Provide the [x, y] coordinate of the cell's center where the given text is located.  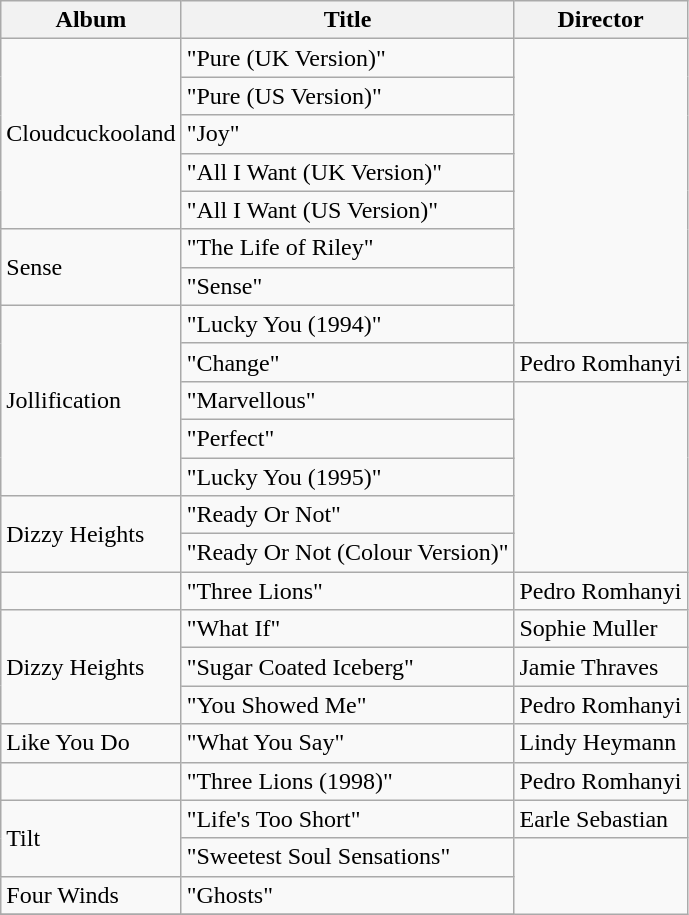
Four Winds [91, 895]
"Perfect" [348, 438]
Like You Do [91, 743]
"Pure (UK Version)" [348, 58]
"What If" [348, 629]
Director [600, 20]
Cloudcuckooland [91, 134]
Title [348, 20]
Earle Sebastian [600, 819]
"Three Lions (1998)" [348, 781]
"Change" [348, 362]
Sophie Muller [600, 629]
"Lucky You (1995)" [348, 477]
"Ready Or Not" [348, 515]
Lindy Heymann [600, 743]
"Sense" [348, 286]
"Lucky You (1994)" [348, 324]
"The Life of Riley" [348, 248]
"What You Say" [348, 743]
"Three Lions" [348, 591]
Jollification [91, 400]
"You Showed Me" [348, 705]
"Marvellous" [348, 400]
"Sweetest Soul Sensations" [348, 857]
Tilt [91, 838]
"Ghosts" [348, 895]
"Pure (US Version)" [348, 96]
Sense [91, 267]
"All I Want (US Version)" [348, 210]
"Joy" [348, 134]
"Sugar Coated Iceberg" [348, 667]
Jamie Thraves [600, 667]
"Life's Too Short" [348, 819]
Album [91, 20]
"Ready Or Not (Colour Version)" [348, 553]
"All I Want (UK Version)" [348, 172]
